Find where the given text appears and provide that cell's center as (X, Y) coordinate. 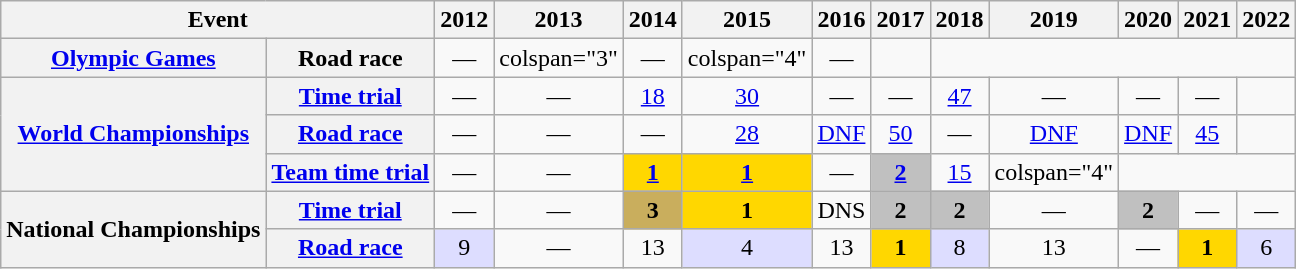
30 (747, 96)
47 (960, 96)
50 (900, 134)
2018 (960, 20)
28 (747, 134)
Event (218, 20)
2021 (1208, 20)
Olympic Games (134, 58)
6 (1266, 248)
2019 (1054, 20)
2013 (559, 20)
colspan="3" (559, 58)
World Championships (134, 134)
2020 (1148, 20)
DNS (842, 210)
2014 (652, 20)
45 (1208, 134)
2017 (900, 20)
Team time trial (350, 172)
National Championships (134, 229)
2016 (842, 20)
8 (960, 248)
9 (464, 248)
3 (652, 210)
2022 (1266, 20)
18 (652, 96)
4 (747, 248)
15 (960, 172)
2012 (464, 20)
2015 (747, 20)
